Pinpoint the cell where the given text exists, returning its (x, y) midpoint coordinate. 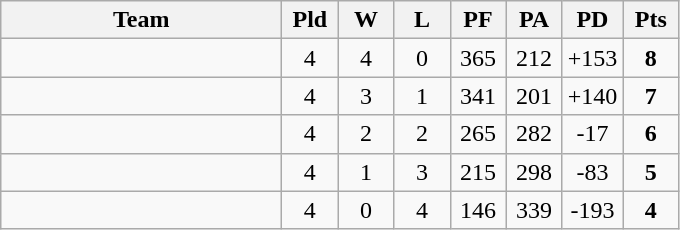
146 (478, 210)
PD (592, 20)
212 (534, 58)
7 (651, 96)
6 (651, 134)
Pld (310, 20)
8 (651, 58)
W (366, 20)
-83 (592, 172)
339 (534, 210)
341 (478, 96)
+153 (592, 58)
PA (534, 20)
365 (478, 58)
-193 (592, 210)
298 (534, 172)
201 (534, 96)
L (422, 20)
+140 (592, 96)
PF (478, 20)
5 (651, 172)
Team (142, 20)
Pts (651, 20)
-17 (592, 134)
265 (478, 134)
282 (534, 134)
215 (478, 172)
